From the cell containing the given text, extract its center point as [x, y] coordinate. 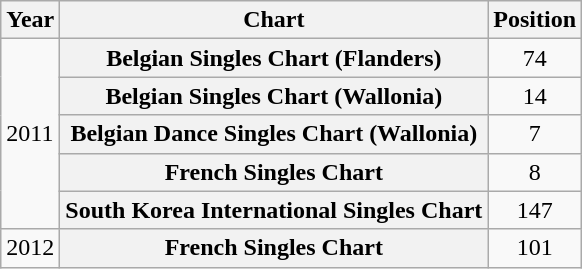
Chart [274, 20]
14 [535, 96]
101 [535, 248]
Belgian Singles Chart (Wallonia) [274, 96]
Belgian Dance Singles Chart (Wallonia) [274, 134]
7 [535, 134]
Year [30, 20]
147 [535, 210]
2012 [30, 248]
2011 [30, 134]
Position [535, 20]
South Korea International Singles Chart [274, 210]
8 [535, 172]
74 [535, 58]
Belgian Singles Chart (Flanders) [274, 58]
